Determine the [X, Y] coordinate at the center of the cell enclosing the given text.  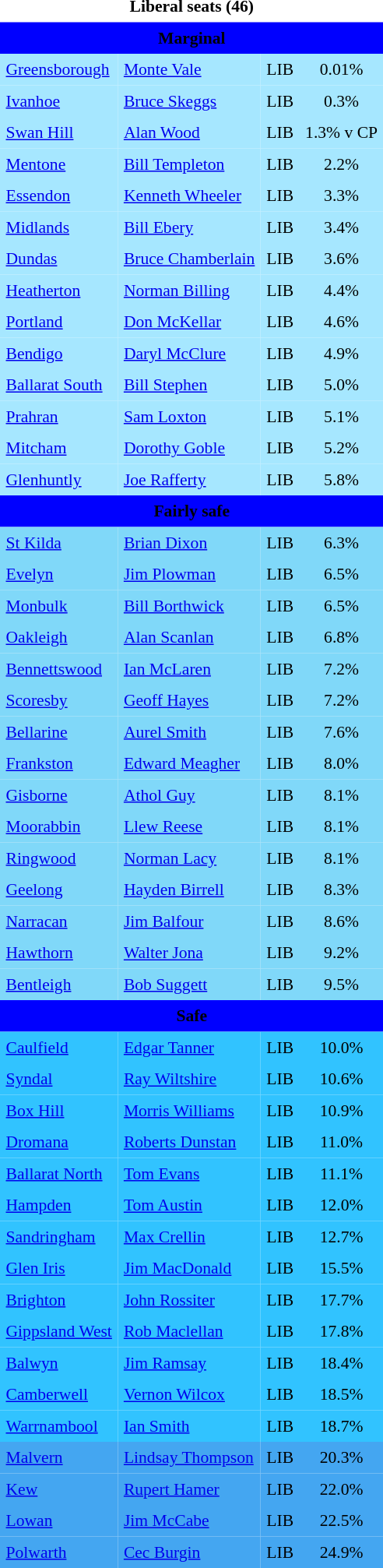
Vernon Wilcox [188, 1394]
Hampden [59, 1205]
Aurel Smith [188, 731]
Hawthorn [59, 953]
Syndal [59, 1079]
Narracan [59, 921]
Oakleigh [59, 637]
Mitcham [59, 448]
Hayden Birrell [188, 890]
Midlands [59, 227]
Caulfield [59, 1047]
Lindsay Thompson [188, 1457]
Gisborne [59, 795]
Heatherton [59, 290]
Dromana [59, 1142]
Ian Smith [188, 1425]
Norman Lacy [188, 858]
Jim McCabe [188, 1520]
Malvern [59, 1457]
Glen Iris [59, 1268]
Sam Loxton [188, 416]
Evelyn [59, 574]
Dorothy Goble [188, 448]
Balwyn [59, 1362]
Walter Jona [188, 953]
Scoresby [59, 700]
Brighton [59, 1299]
Camberwell [59, 1394]
Rob Maclellan [188, 1331]
Ballarat South [59, 385]
Lowan [59, 1520]
Morris Williams [188, 1110]
Ballarat North [59, 1173]
John Rossiter [188, 1299]
Bellarine [59, 731]
Geelong [59, 890]
Don McKellar [188, 322]
Cec Burgin [188, 1552]
Ray Wiltshire [188, 1079]
Sandringham [59, 1236]
Polwarth [59, 1552]
Brian Dixon [188, 542]
Dundas [59, 259]
Tom Austin [188, 1205]
Bentleigh [59, 984]
Moorabbin [59, 826]
Bruce Skeggs [188, 100]
Ringwood [59, 858]
Ian McLaren [188, 668]
St Kilda [59, 542]
Norman Billing [188, 290]
Bob Suggett [188, 984]
Bruce Chamberlain [188, 259]
Bendigo [59, 353]
Ivanhoe [59, 100]
Max Crellin [188, 1236]
Bill Ebery [188, 227]
Warrnambool [59, 1425]
Bill Borthwick [188, 605]
Rupert Hamer [188, 1489]
Alan Wood [188, 132]
Jim Plowman [188, 574]
Athol Guy [188, 795]
Monte Vale [188, 69]
Greensborough [59, 69]
Essendon [59, 196]
Gippsland West [59, 1331]
Daryl McClure [188, 353]
Edward Meagher [188, 763]
Bennettswood [59, 668]
Mentone [59, 164]
Prahran [59, 416]
Jim Balfour [188, 921]
Portland [59, 322]
Bill Templeton [188, 164]
Joe Rafferty [188, 479]
Monbulk [59, 605]
Bill Stephen [188, 385]
Llew Reese [188, 826]
Geoff Hayes [188, 700]
Alan Scanlan [188, 637]
Jim Ramsay [188, 1362]
Tom Evans [188, 1173]
Glenhuntly [59, 479]
Frankston [59, 763]
Box Hill [59, 1110]
Edgar Tanner [188, 1047]
Swan Hill [59, 132]
Jim MacDonald [188, 1268]
Kew [59, 1489]
Kenneth Wheeler [188, 196]
Roberts Dunstan [188, 1142]
